Return the [x, y] coordinate for the center point of the cell that contains the specified text.  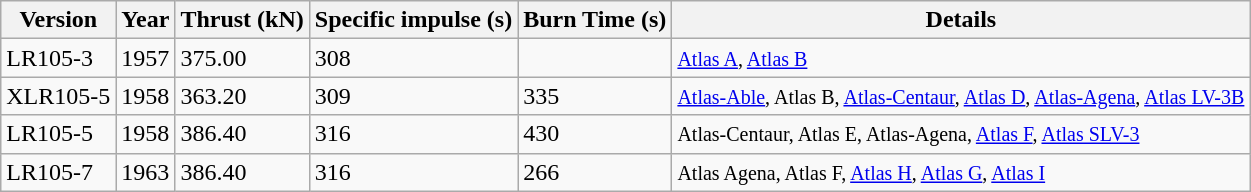
XLR105-5 [58, 96]
Atlas A, Atlas B [961, 58]
Version [58, 20]
Year [146, 20]
Thrust (kN) [242, 20]
266 [595, 172]
309 [413, 96]
1963 [146, 172]
308 [413, 58]
335 [595, 96]
Atlas Agena, Atlas F, Atlas H, Atlas G, Atlas I [961, 172]
Atlas-Able, Atlas B, Atlas-Centaur, Atlas D, Atlas-Agena, Atlas LV-3B [961, 96]
LR105-5 [58, 134]
375.00 [242, 58]
363.20 [242, 96]
LR105-3 [58, 58]
Burn Time (s) [595, 20]
Specific impulse (s) [413, 20]
LR105-7 [58, 172]
Atlas-Centaur, Atlas E, Atlas-Agena, Atlas F, Atlas SLV-3 [961, 134]
1957 [146, 58]
430 [595, 134]
Details [961, 20]
